Detect which cell encompasses the target text, then output its (X, Y) center coordinate. 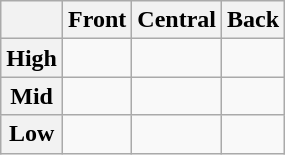
Mid (32, 96)
Central (177, 20)
Back (254, 20)
Low (32, 134)
Front (98, 20)
High (32, 58)
